Locate the cell with the specified text and output its [X, Y] center coordinate. 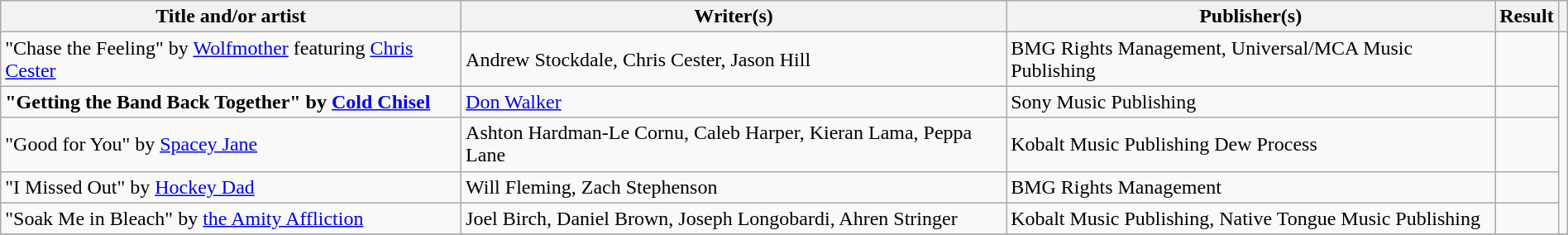
Sony Music Publishing [1250, 102]
Ashton Hardman-Le Cornu, Caleb Harper, Kieran Lama, Peppa Lane [734, 144]
"Chase the Feeling" by Wolfmother featuring Chris Cester [232, 60]
Result [1527, 17]
Publisher(s) [1250, 17]
Kobalt Music Publishing, Native Tongue Music Publishing [1250, 218]
"Good for You" by Spacey Jane [232, 144]
Kobalt Music Publishing Dew Process [1250, 144]
"Getting the Band Back Together" by Cold Chisel [232, 102]
Will Fleming, Zach Stephenson [734, 187]
Don Walker [734, 102]
Writer(s) [734, 17]
Title and/or artist [232, 17]
Andrew Stockdale, Chris Cester, Jason Hill [734, 60]
BMG Rights Management [1250, 187]
"I Missed Out" by Hockey Dad [232, 187]
"Soak Me in Bleach" by the Amity Affliction [232, 218]
BMG Rights Management, Universal/MCA Music Publishing [1250, 60]
Joel Birch, Daniel Brown, Joseph Longobardi, Ahren Stringer [734, 218]
